Locate the cell with the specified text and output its [X, Y] center coordinate. 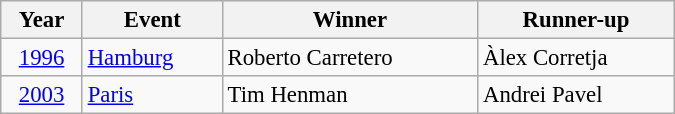
Winner [350, 20]
Paris [152, 95]
Andrei Pavel [576, 95]
Tim Henman [350, 95]
2003 [42, 95]
Hamburg [152, 58]
Àlex Corretja [576, 58]
Roberto Carretero [350, 58]
Year [42, 20]
Event [152, 20]
1996 [42, 58]
Runner-up [576, 20]
